Locate the cell with the specified text and output its [X, Y] center coordinate. 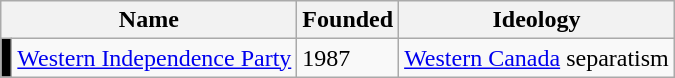
Western Independence Party [154, 58]
Ideology [537, 20]
1987 [348, 58]
Western Canada separatism [537, 58]
Founded [348, 20]
Name [149, 20]
